Return the (x, y) coordinate for the center point of the cell that contains the specified text.  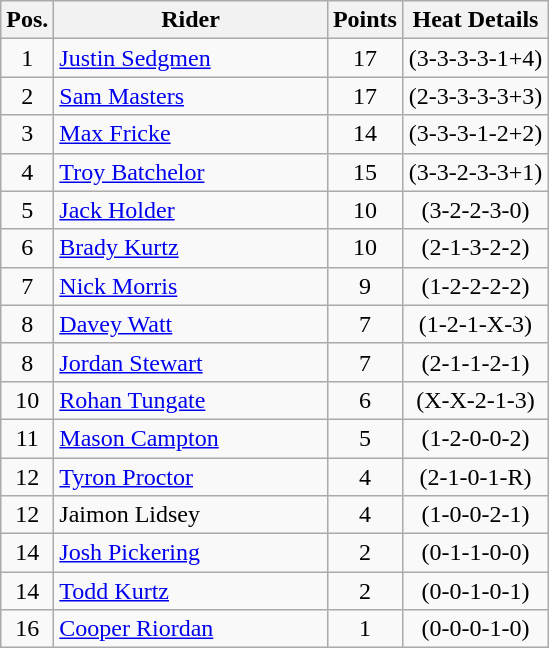
Rider (191, 20)
Todd Kurtz (191, 591)
Mason Campton (191, 438)
(1-2-1-X-3) (475, 324)
Nick Morris (191, 286)
9 (364, 286)
Heat Details (475, 20)
Davey Watt (191, 324)
Points (364, 20)
Troy Batchelor (191, 172)
Sam Masters (191, 96)
(3-3-2-3-3+1) (475, 172)
Cooper Riordan (191, 629)
(2-1-1-2-1) (475, 362)
Jordan Stewart (191, 362)
(1-2-0-0-2) (475, 438)
(0-0-0-1-0) (475, 629)
Josh Pickering (191, 553)
11 (28, 438)
Pos. (28, 20)
(0-1-1-0-0) (475, 553)
(1-0-0-2-1) (475, 515)
15 (364, 172)
(X-X-2-1-3) (475, 400)
Justin Sedgmen (191, 58)
(1-2-2-2-2) (475, 286)
Max Fricke (191, 134)
(0-0-1-0-1) (475, 591)
(3-2-2-3-0) (475, 210)
(3-3-3-1-2+2) (475, 134)
Brady Kurtz (191, 248)
16 (28, 629)
(2-1-3-2-2) (475, 248)
(2-3-3-3-3+3) (475, 96)
3 (28, 134)
Jaimon Lidsey (191, 515)
Tyron Proctor (191, 477)
Jack Holder (191, 210)
Rohan Tungate (191, 400)
(2-1-0-1-R) (475, 477)
(3-3-3-3-1+4) (475, 58)
